Scan for the cell matching the given text and deliver its (X, Y) coordinate at center. 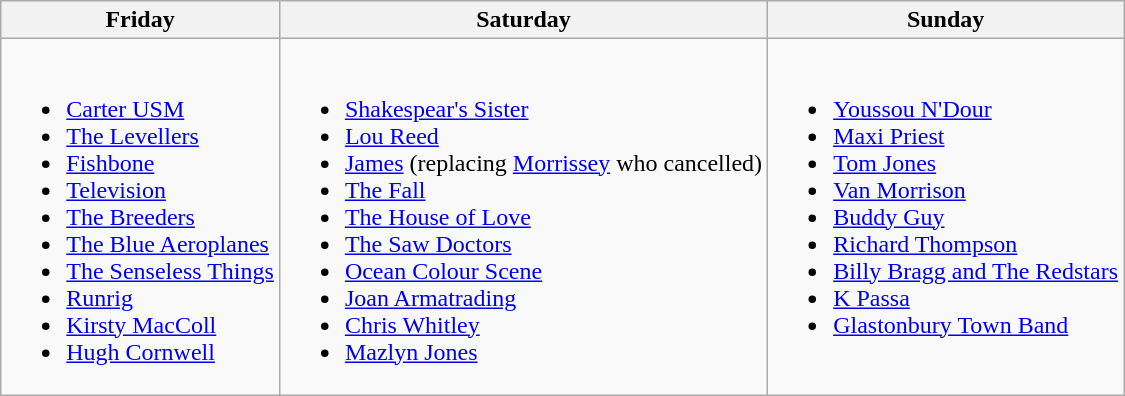
Saturday (523, 20)
Sunday (946, 20)
Friday (140, 20)
Youssou N'DourMaxi PriestTom JonesVan MorrisonBuddy GuyRichard ThompsonBilly Bragg and The RedstarsK PassaGlastonbury Town Band (946, 217)
Carter USMThe LevellersFishboneTelevisionThe BreedersThe Blue AeroplanesThe Senseless ThingsRunrigKirsty MacCollHugh Cornwell (140, 217)
